Detect which cell encompasses the target text, then output its (x, y) center coordinate. 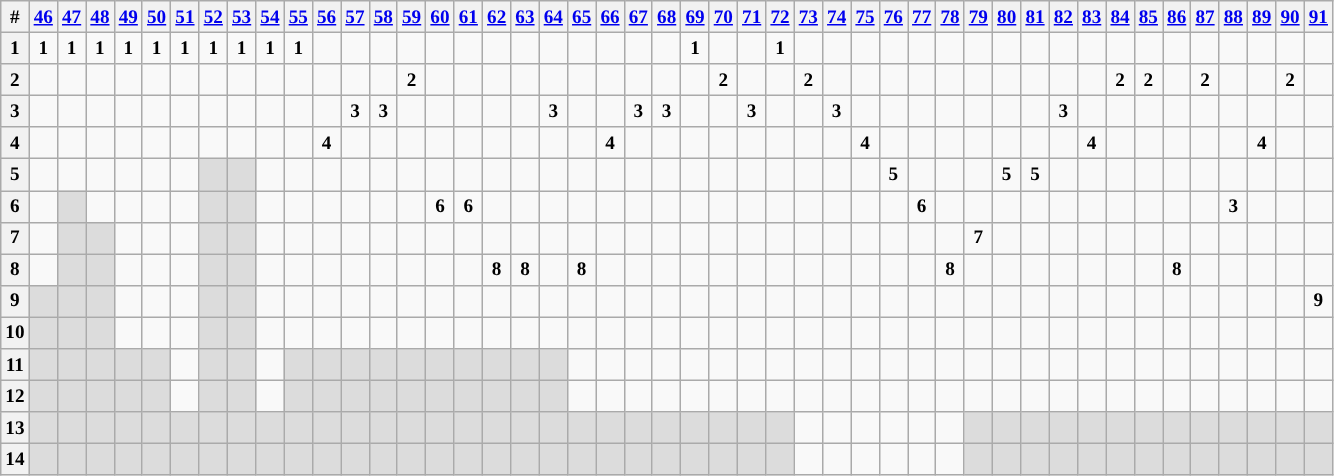
59 (411, 17)
50 (156, 17)
56 (326, 17)
14 (15, 460)
61 (468, 17)
76 (893, 17)
84 (1120, 17)
85 (1148, 17)
69 (695, 17)
86 (1177, 17)
46 (43, 17)
10 (15, 333)
82 (1063, 17)
57 (355, 17)
11 (15, 365)
52 (213, 17)
75 (865, 17)
63 (525, 17)
66 (610, 17)
71 (751, 17)
68 (666, 17)
65 (581, 17)
13 (15, 428)
83 (1092, 17)
51 (185, 17)
12 (15, 396)
87 (1205, 17)
# (15, 17)
72 (780, 17)
80 (1007, 17)
77 (922, 17)
70 (723, 17)
88 (1233, 17)
47 (71, 17)
64 (553, 17)
54 (270, 17)
58 (383, 17)
90 (1290, 17)
78 (950, 17)
60 (440, 17)
49 (128, 17)
89 (1262, 17)
62 (496, 17)
81 (1035, 17)
55 (298, 17)
67 (638, 17)
79 (978, 17)
48 (100, 17)
73 (808, 17)
53 (241, 17)
91 (1318, 17)
74 (836, 17)
